Search for the cell housing the specified text and yield its (X, Y) center coordinate. 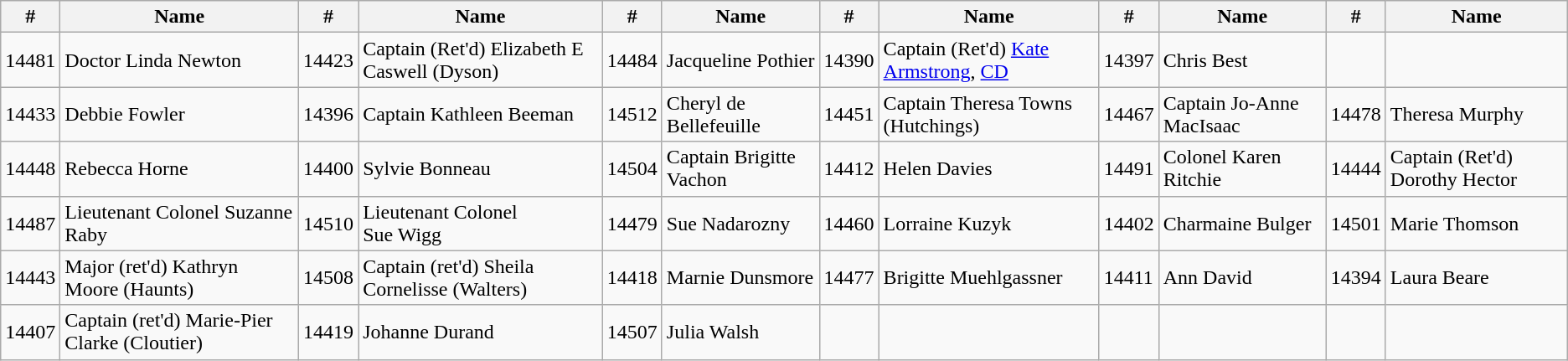
14423 (328, 60)
14484 (632, 60)
Major (ret'd) Kathryn Moore (Haunts) (179, 278)
14507 (632, 332)
Captain (Ret'd) Kate Armstrong, CD (988, 60)
14407 (30, 332)
Colonel Karen Ritchie (1242, 169)
14397 (1129, 60)
Chris Best (1242, 60)
14504 (632, 169)
14501 (1355, 223)
Theresa Murphy (1476, 114)
14451 (849, 114)
Julia Walsh (740, 332)
14443 (30, 278)
14394 (1355, 278)
14448 (30, 169)
14390 (849, 60)
14412 (849, 169)
14433 (30, 114)
14508 (328, 278)
14400 (328, 169)
Captain (ret'd) Marie-Pier Clarke (Cloutier) (179, 332)
14460 (849, 223)
Lorraine Kuzyk (988, 223)
14512 (632, 114)
Ann David (1242, 278)
Jacqueline Pothier (740, 60)
14402 (1129, 223)
Sylvie Bonneau (481, 169)
Debbie Fowler (179, 114)
14396 (328, 114)
14479 (632, 223)
Brigitte Muehlgassner (988, 278)
14491 (1129, 169)
14467 (1129, 114)
Marie Thomson (1476, 223)
Johanne Durand (481, 332)
Lieutenant Colonel Suzanne Raby (179, 223)
Captain Kathleen Beeman (481, 114)
Laura Beare (1476, 278)
Captain (Ret'd) Dorothy Hector (1476, 169)
Sue Nadarozny (740, 223)
Lieutenant ColonelSue Wigg (481, 223)
14444 (1355, 169)
Captain (ret'd) Sheila Cornelisse (Walters) (481, 278)
Rebecca Horne (179, 169)
Charmaine Bulger (1242, 223)
Doctor Linda Newton (179, 60)
14510 (328, 223)
14477 (849, 278)
14487 (30, 223)
14478 (1355, 114)
Captain (Ret'd) Elizabeth E Caswell (Dyson) (481, 60)
14481 (30, 60)
Captain Theresa Towns (Hutchings) (988, 114)
14419 (328, 332)
Helen Davies (988, 169)
Cheryl de Bellefeuille (740, 114)
14411 (1129, 278)
Marnie Dunsmore (740, 278)
14418 (632, 278)
Captain Jo-Anne MacIsaac (1242, 114)
Captain Brigitte Vachon (740, 169)
